Determine the [X, Y] coordinate at the center of the cell enclosing the given text.  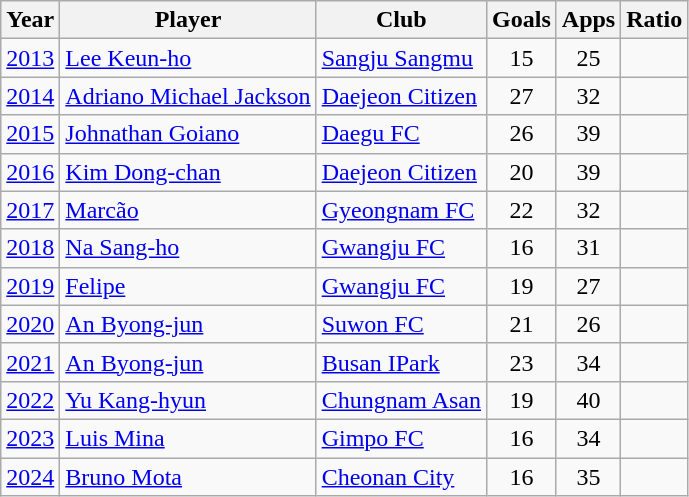
Lee Keun-ho [188, 58]
Felipe [188, 286]
Chungnam Asan [401, 400]
22 [522, 210]
2022 [30, 400]
Adriano Michael Jackson [188, 96]
Yu Kang-hyun [188, 400]
Apps [588, 20]
Marcão [188, 210]
2021 [30, 362]
Na Sang-ho [188, 248]
31 [588, 248]
2015 [30, 134]
Goals [522, 20]
2023 [30, 438]
Gimpo FC [401, 438]
Ratio [654, 20]
2017 [30, 210]
25 [588, 58]
21 [522, 324]
Bruno Mota [188, 477]
Johnathan Goiano [188, 134]
Gyeongnam FC [401, 210]
Busan IPark [401, 362]
40 [588, 400]
35 [588, 477]
Cheonan City [401, 477]
2014 [30, 96]
23 [522, 362]
2018 [30, 248]
2024 [30, 477]
20 [522, 172]
Luis Mina [188, 438]
Daegu FC [401, 134]
Club [401, 20]
2019 [30, 286]
2016 [30, 172]
2013 [30, 58]
2020 [30, 324]
Year [30, 20]
Kim Dong-chan [188, 172]
Sangju Sangmu [401, 58]
Player [188, 20]
15 [522, 58]
Suwon FC [401, 324]
